Extract the [x, y] coordinate from the center of the cell holding the provided text.  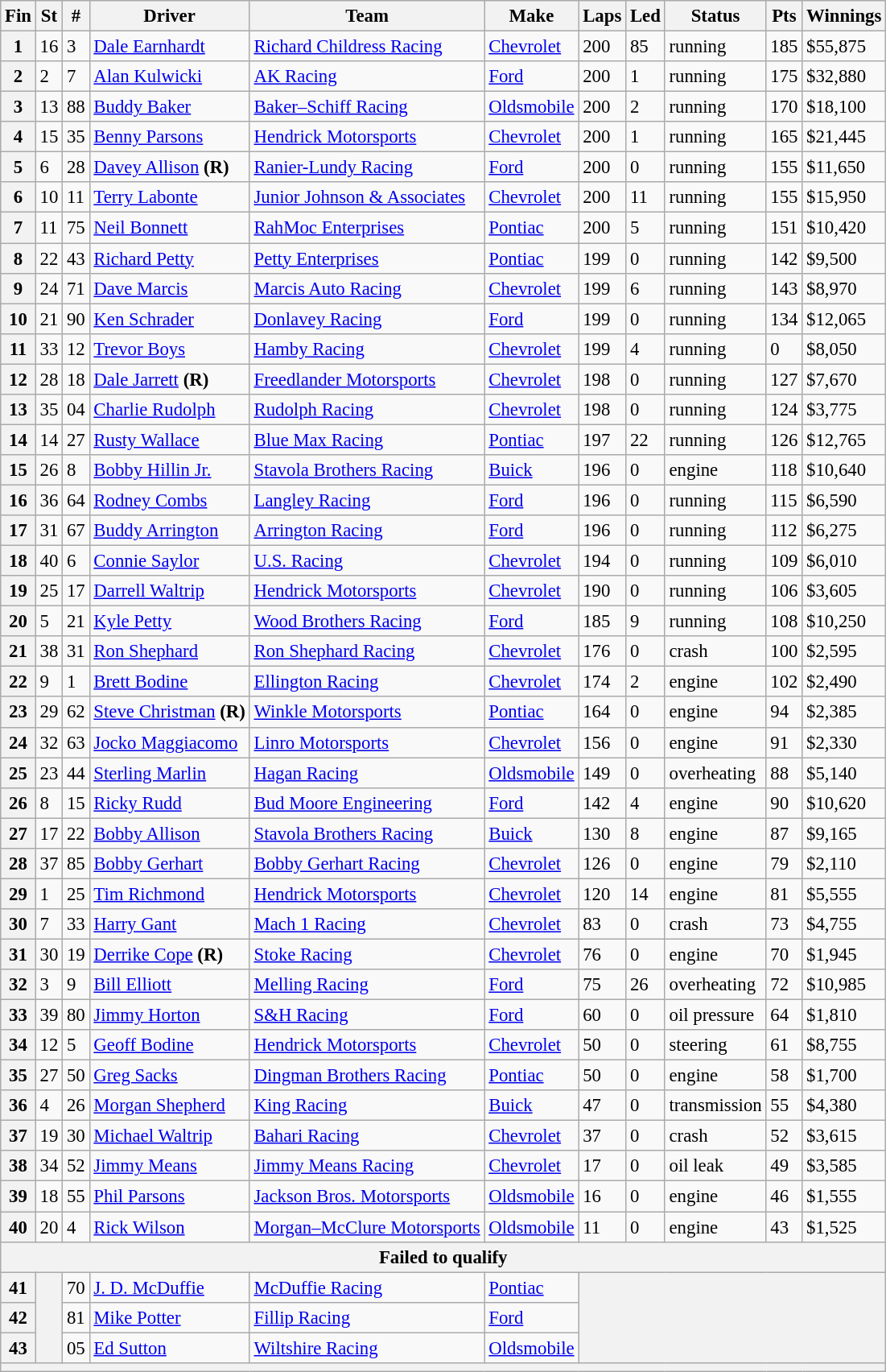
AK Racing [367, 76]
83 [602, 924]
67 [76, 531]
$2,490 [844, 682]
156 [602, 742]
Sterling Marlin [169, 773]
41 [19, 1287]
Richard Petty [169, 258]
Dingman Brothers Racing [367, 1076]
St [48, 16]
Dale Jarrett (R) [169, 379]
Michael Waltrip [169, 1136]
Buddy Baker [169, 107]
Melling Racing [367, 985]
$12,065 [844, 319]
Bobby Hillin Jr. [169, 470]
$2,330 [844, 742]
Trevor Boys [169, 349]
$10,620 [844, 803]
Fin [19, 16]
Langley Racing [367, 500]
Bobby Gerhart Racing [367, 864]
Jimmy Horton [169, 1015]
$1,945 [844, 954]
127 [784, 379]
164 [602, 713]
108 [784, 622]
Junior Johnson & Associates [367, 197]
Ken Schrader [169, 319]
Hamby Racing [367, 349]
Phil Parsons [169, 1196]
49 [784, 1167]
175 [784, 76]
170 [784, 107]
Dave Marcis [169, 288]
Neil Bonnett [169, 228]
47 [602, 1105]
134 [784, 319]
174 [602, 682]
$55,875 [844, 47]
194 [602, 561]
Wiltshire Racing [367, 1348]
$2,595 [844, 651]
Steve Christman (R) [169, 713]
$2,385 [844, 713]
Alan Kulwicki [169, 76]
Driver [169, 16]
115 [784, 500]
Kyle Petty [169, 622]
Charlie Rudolph [169, 410]
$10,640 [844, 470]
Ricky Rudd [169, 803]
Stoke Racing [367, 954]
$4,380 [844, 1105]
58 [784, 1076]
Buddy Arrington [169, 531]
$1,525 [844, 1227]
Mach 1 Racing [367, 924]
130 [602, 833]
Failed to qualify [443, 1257]
Status [715, 16]
Winkle Motorsports [367, 713]
Morgan–McClure Motorsports [367, 1227]
165 [784, 137]
118 [784, 470]
Laps [602, 16]
Jimmy Means [169, 1167]
J. D. McDuffie [169, 1287]
Terry Labonte [169, 197]
Bud Moore Engineering [367, 803]
$8,755 [844, 1045]
Rudolph Racing [367, 410]
63 [76, 742]
$1,700 [844, 1076]
Freedlander Motorsports [367, 379]
Derrike Cope (R) [169, 954]
U.S. Racing [367, 561]
46 [784, 1196]
79 [784, 864]
Wood Brothers Racing [367, 622]
Jocko Maggiacomo [169, 742]
102 [784, 682]
190 [602, 591]
Donlavey Racing [367, 319]
120 [602, 894]
$7,670 [844, 379]
McDuffie Racing [367, 1287]
Ron Shephard [169, 651]
transmission [715, 1105]
$10,420 [844, 228]
04 [76, 410]
197 [602, 440]
$1,810 [844, 1015]
$11,650 [844, 167]
Dale Earnhardt [169, 47]
Ranier-Lundy Racing [367, 167]
Connie Saylor [169, 561]
$5,555 [844, 894]
94 [784, 713]
80 [76, 1015]
$32,880 [844, 76]
124 [784, 410]
S&H Racing [367, 1015]
Richard Childress Racing [367, 47]
76 [602, 954]
$2,110 [844, 864]
Harry Gant [169, 924]
Bobby Gerhart [169, 864]
Baker–Schiff Racing [367, 107]
42 [19, 1317]
# [76, 16]
87 [784, 833]
$3,585 [844, 1167]
Bill Elliott [169, 985]
Fillip Racing [367, 1317]
$18,100 [844, 107]
$3,615 [844, 1136]
Ed Sutton [169, 1348]
60 [602, 1015]
Arrington Racing [367, 531]
King Racing [367, 1105]
Rick Wilson [169, 1227]
$3,775 [844, 410]
176 [602, 651]
109 [784, 561]
Brett Bodine [169, 682]
Bobby Allison [169, 833]
72 [784, 985]
Greg Sacks [169, 1076]
$4,755 [844, 924]
oil pressure [715, 1015]
44 [76, 773]
Geoff Bodine [169, 1045]
05 [76, 1348]
$5,140 [844, 773]
Ron Shephard Racing [367, 651]
Hagan Racing [367, 773]
Rodney Combs [169, 500]
Jackson Bros. Motorsports [367, 1196]
Blue Max Racing [367, 440]
Marcis Auto Racing [367, 288]
61 [784, 1045]
oil leak [715, 1167]
$21,445 [844, 137]
100 [784, 651]
149 [602, 773]
73 [784, 924]
$3,605 [844, 591]
$8,050 [844, 349]
71 [76, 288]
$8,970 [844, 288]
$9,500 [844, 258]
Darrell Waltrip [169, 591]
151 [784, 228]
RahMoc Enterprises [367, 228]
Jimmy Means Racing [367, 1167]
$6,590 [844, 500]
$15,950 [844, 197]
Make [531, 16]
Led [645, 16]
$6,010 [844, 561]
$10,250 [844, 622]
62 [76, 713]
$12,765 [844, 440]
106 [784, 591]
Morgan Shepherd [169, 1105]
Team [367, 16]
steering [715, 1045]
$9,165 [844, 833]
Winnings [844, 16]
Linro Motorsports [367, 742]
Rusty Wallace [169, 440]
112 [784, 531]
Benny Parsons [169, 137]
$6,275 [844, 531]
Pts [784, 16]
Petty Enterprises [367, 258]
Davey Allison (R) [169, 167]
91 [784, 742]
Ellington Racing [367, 682]
$1,555 [844, 1196]
Tim Richmond [169, 894]
Mike Potter [169, 1317]
143 [784, 288]
Bahari Racing [367, 1136]
$10,985 [844, 985]
